Extract the (X, Y) coordinate from the center of the cell holding the provided text.  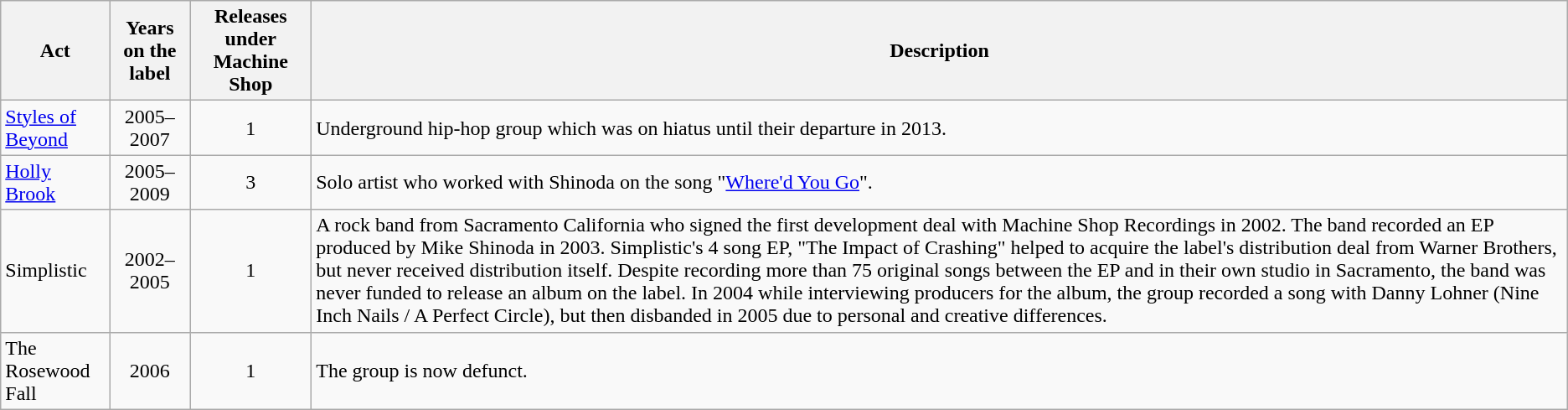
Description (940, 50)
3 (251, 183)
Underground hip-hop group which was on hiatus until their departure in 2013. (940, 127)
Years on the label (150, 50)
Styles of Beyond (55, 127)
Releases under Machine Shop (251, 50)
2006 (150, 371)
Simplistic (55, 271)
2002–2005 (150, 271)
2005–2007 (150, 127)
Act (55, 50)
Holly Brook (55, 183)
The Rosewood Fall (55, 371)
Solo artist who worked with Shinoda on the song "Where'd You Go". (940, 183)
The group is now defunct. (940, 371)
2005–2009 (150, 183)
